Capture the cell that displays the provided text and extract its (X, Y) central coordinate. 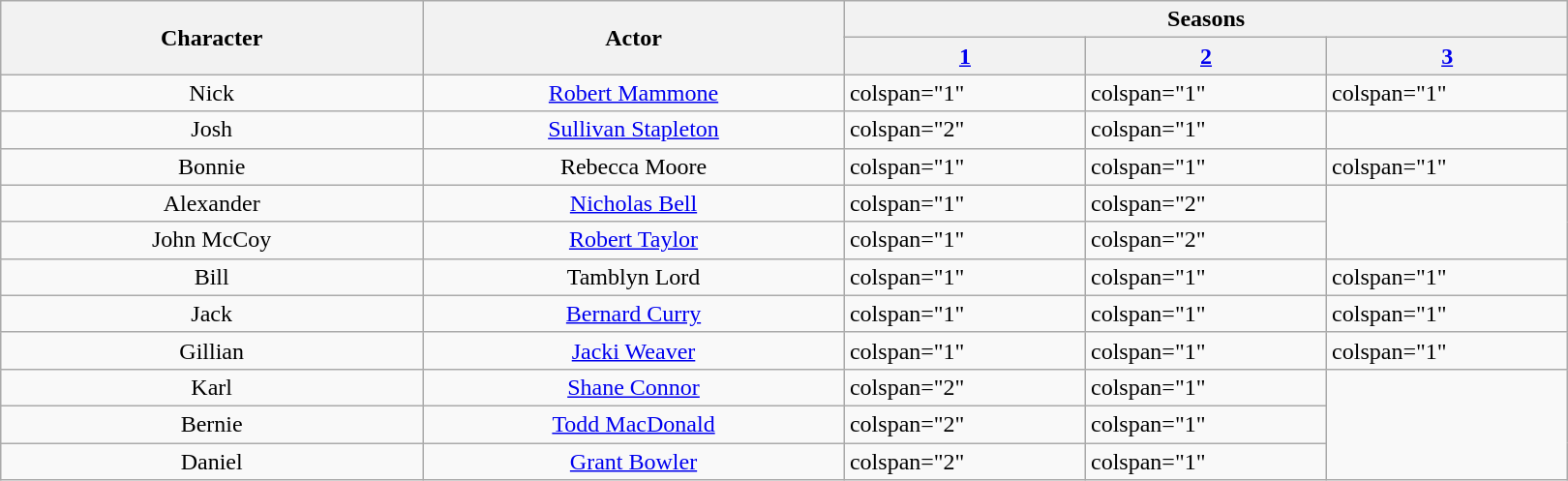
Grant Bowler (634, 462)
1 (964, 56)
Actor (634, 38)
Robert Mammone (634, 93)
John McCoy (212, 240)
Jacki Weaver (634, 350)
Josh (212, 130)
2 (1206, 56)
Bernard Curry (634, 314)
3 (1448, 56)
Sullivan Stapleton (634, 130)
Todd MacDonald (634, 424)
Jack (212, 314)
Character (212, 38)
Robert Taylor (634, 240)
Shane Connor (634, 387)
Daniel (212, 462)
Bill (212, 277)
Rebecca Moore (634, 166)
Karl (212, 387)
Seasons (1206, 19)
Bonnie (212, 166)
Bernie (212, 424)
Nicholas Bell (634, 203)
Alexander (212, 203)
Nick (212, 93)
Tamblyn Lord (634, 277)
Gillian (212, 350)
